Return (x, y) of the center of cell containing provided text 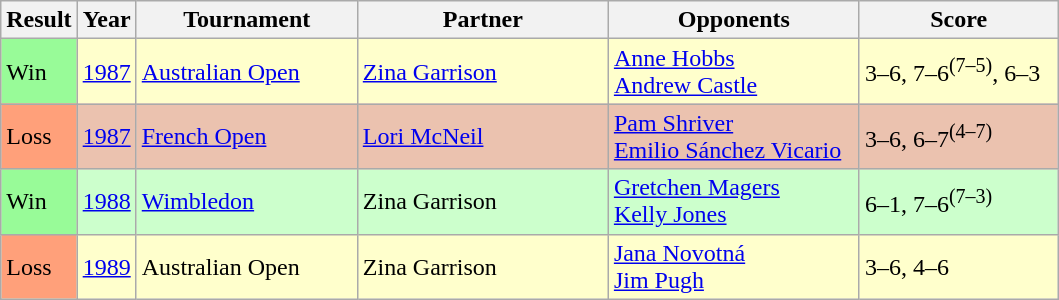
Lori McNeil (482, 136)
Partner (482, 20)
Jana Novotná Jim Pugh (734, 266)
Wimbledon (246, 202)
Gretchen Magers Kelly Jones (734, 202)
3–6, 6–7(4–7) (958, 136)
Score (958, 20)
Opponents (734, 20)
Result (39, 20)
1989 (106, 266)
Year (106, 20)
3–6, 4–6 (958, 266)
3–6, 7–6(7–5), 6–3 (958, 72)
1988 (106, 202)
Tournament (246, 20)
Pam Shriver Emilio Sánchez Vicario (734, 136)
6–1, 7–6(7–3) (958, 202)
Anne Hobbs Andrew Castle (734, 72)
French Open (246, 136)
